Search for the cell housing the specified text and yield its [x, y] center coordinate. 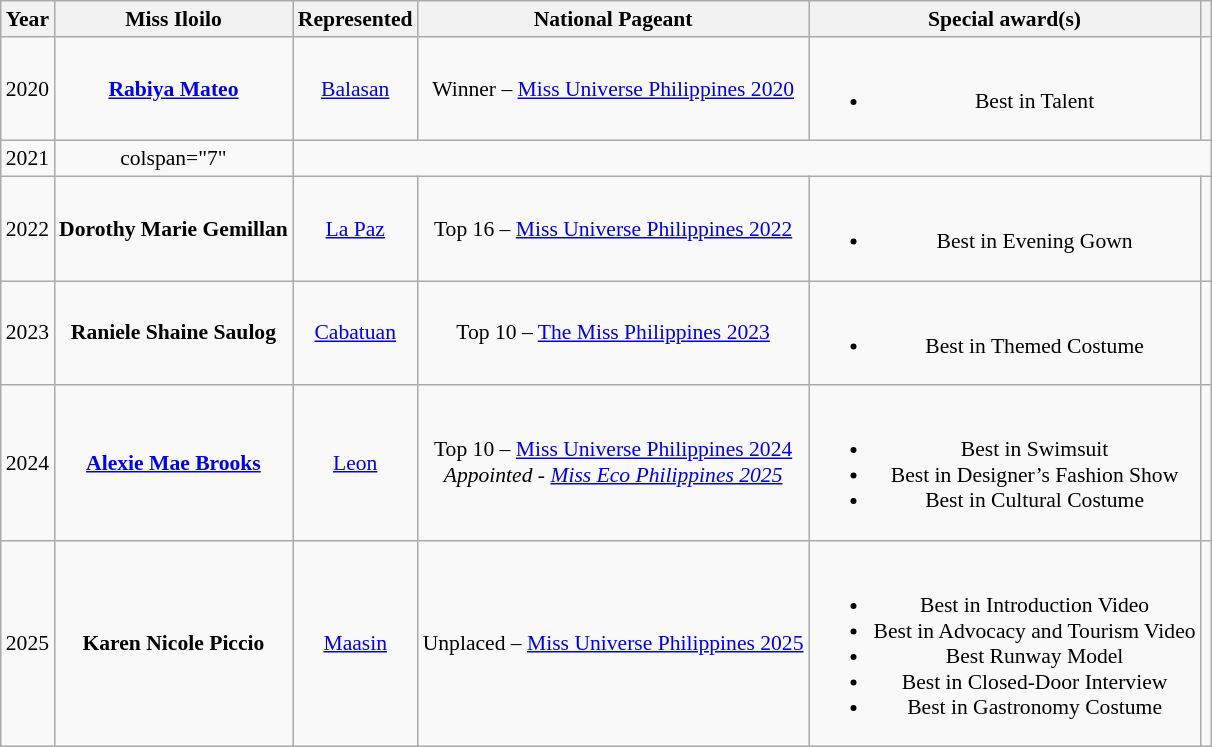
Karen Nicole Piccio [174, 644]
2021 [28, 159]
Best in Themed Costume [1005, 333]
Maasin [356, 644]
2022 [28, 229]
Cabatuan [356, 333]
2020 [28, 89]
Top 16 – Miss Universe Philippines 2022 [614, 229]
Represented [356, 19]
Leon [356, 462]
Top 10 – The Miss Philippines 2023 [614, 333]
Top 10 – Miss Universe Philippines 2024Appointed - Miss Eco Philippines 2025 [614, 462]
2023 [28, 333]
Best in Introduction VideoBest in Advocacy and Tourism VideoBest Runway ModelBest in Closed-Door InterviewBest in Gastronomy Costume [1005, 644]
Best in Evening Gown [1005, 229]
La Paz [356, 229]
Balasan [356, 89]
2025 [28, 644]
Unplaced – Miss Universe Philippines 2025 [614, 644]
Winner – Miss Universe Philippines 2020 [614, 89]
National Pageant [614, 19]
Special award(s) [1005, 19]
colspan="7" [174, 159]
Year [28, 19]
Raniele Shaine Saulog [174, 333]
2024 [28, 462]
Best in SwimsuitBest in Designer’s Fashion ShowBest in Cultural Costume [1005, 462]
Dorothy Marie Gemillan [174, 229]
Miss Iloilo [174, 19]
Rabiya Mateo [174, 89]
Best in Talent [1005, 89]
Alexie Mae Brooks [174, 462]
